Identify which cell holds the provided text, then report its (X, Y) central coordinate. 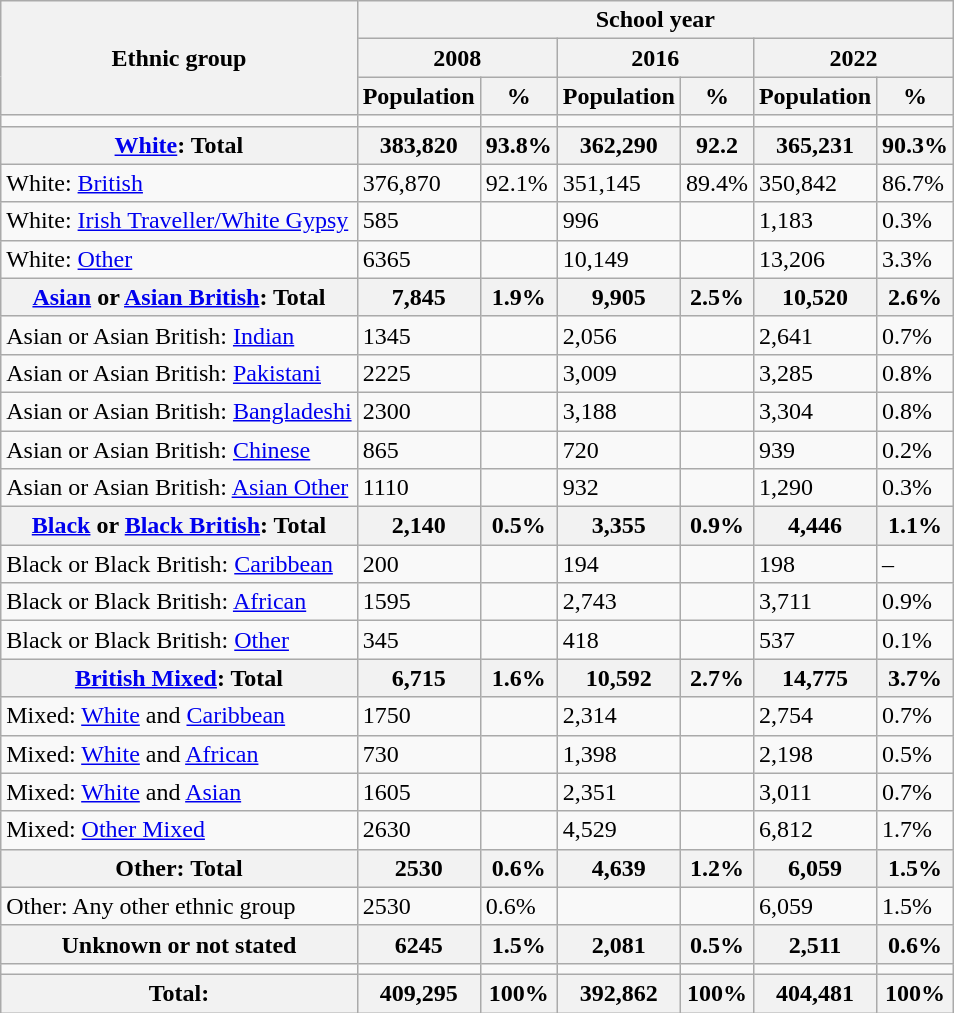
4,446 (814, 526)
350,842 (814, 183)
1.1% (916, 526)
1.7% (916, 830)
British Mixed: Total (179, 678)
7,845 (418, 297)
2225 (418, 373)
Black or Black British: Total (179, 526)
720 (618, 449)
2300 (418, 411)
Unknown or not stated (179, 944)
3,009 (618, 373)
Black or Black British: Other (179, 640)
404,481 (814, 993)
2,081 (618, 944)
13,206 (814, 259)
6,812 (814, 830)
1595 (418, 602)
392,862 (618, 993)
1,290 (814, 488)
90.3% (916, 145)
92.2 (716, 145)
996 (618, 221)
Asian or Asian British: Bangladeshi (179, 411)
2,754 (814, 716)
2.5% (716, 297)
730 (418, 754)
6,715 (418, 678)
3,285 (814, 373)
2,511 (814, 944)
93.8% (518, 145)
537 (814, 640)
– (916, 564)
0.2% (916, 449)
2,056 (618, 335)
418 (618, 640)
2,140 (418, 526)
Asian or Asian British: Indian (179, 335)
0.1% (916, 640)
Total: (179, 993)
1345 (418, 335)
3,355 (618, 526)
362,290 (618, 145)
School year (655, 20)
1,398 (618, 754)
3.3% (916, 259)
White: Total (179, 145)
365,231 (814, 145)
Other: Any other ethnic group (179, 906)
4,639 (618, 868)
3,011 (814, 792)
Black or Black British: African (179, 602)
White: Other (179, 259)
2022 (853, 58)
1605 (418, 792)
92.1% (518, 183)
3.7% (916, 678)
2008 (457, 58)
6365 (418, 259)
1,183 (814, 221)
Asian or Asian British: Pakistani (179, 373)
2,743 (618, 602)
1750 (418, 716)
2.6% (916, 297)
10,592 (618, 678)
2.7% (716, 678)
351,145 (618, 183)
198 (814, 564)
Asian or Asian British: Asian Other (179, 488)
939 (814, 449)
409,295 (418, 993)
Asian or Asian British: Chinese (179, 449)
Mixed: White and Caribbean (179, 716)
Mixed: White and Asian (179, 792)
89.4% (716, 183)
200 (418, 564)
9,905 (618, 297)
6245 (418, 944)
4,529 (618, 830)
Mixed: Other Mixed (179, 830)
376,870 (418, 183)
Ethnic group (179, 58)
194 (618, 564)
345 (418, 640)
Asian or Asian British: Total (179, 297)
932 (618, 488)
1110 (418, 488)
14,775 (814, 678)
2,351 (618, 792)
3,304 (814, 411)
Black or Black British: Caribbean (179, 564)
Mixed: White and African (179, 754)
2630 (418, 830)
2,314 (618, 716)
3,711 (814, 602)
White: British (179, 183)
Other: Total (179, 868)
1.9% (518, 297)
3,188 (618, 411)
10,520 (814, 297)
1.6% (518, 678)
2,198 (814, 754)
2016 (655, 58)
1.2% (716, 868)
86.7% (916, 183)
10,149 (618, 259)
383,820 (418, 145)
585 (418, 221)
White: Irish Traveller/White Gypsy (179, 221)
2,641 (814, 335)
865 (418, 449)
